Pinpoint the cell where the given text exists, returning its (x, y) midpoint coordinate. 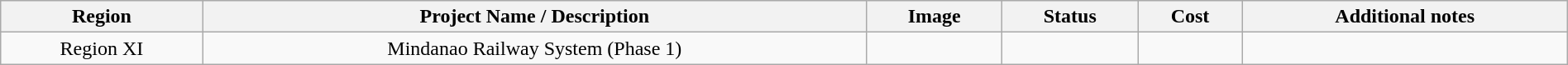
Cost (1190, 17)
Additional notes (1404, 17)
Project Name / Description (534, 17)
Region (102, 17)
Region XI (102, 48)
Image (935, 17)
Mindanao Railway System (Phase 1) (534, 48)
Status (1070, 17)
